From the cell containing the given text, extract its center point as [x, y] coordinate. 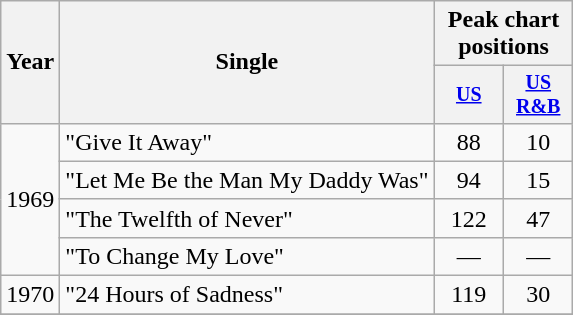
USR&B [538, 94]
"24 Hours of Sadness" [247, 295]
94 [468, 180]
119 [468, 295]
47 [538, 218]
1969 [30, 199]
88 [468, 142]
Peak chart positions [504, 34]
"Give It Away" [247, 142]
US [468, 94]
Single [247, 62]
1970 [30, 295]
30 [538, 295]
15 [538, 180]
10 [538, 142]
122 [468, 218]
"Let Me Be the Man My Daddy Was" [247, 180]
"To Change My Love" [247, 256]
"The Twelfth of Never" [247, 218]
Year [30, 62]
